Provide the (X, Y) coordinate of the cell's center where the given text is located.  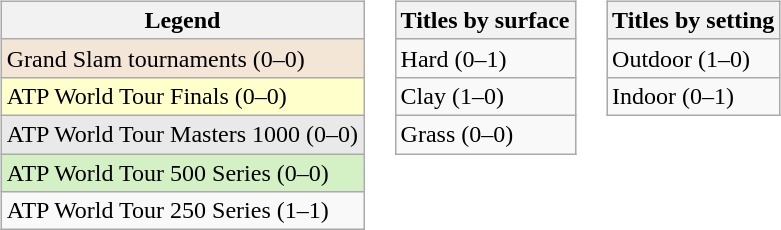
Titles by surface (485, 20)
Hard (0–1) (485, 58)
ATP World Tour Finals (0–0) (182, 96)
Outdoor (1–0) (694, 58)
Legend (182, 20)
Clay (1–0) (485, 96)
Titles by setting (694, 20)
ATP World Tour 250 Series (1–1) (182, 211)
ATP World Tour Masters 1000 (0–0) (182, 134)
Indoor (0–1) (694, 96)
ATP World Tour 500 Series (0–0) (182, 173)
Grand Slam tournaments (0–0) (182, 58)
Grass (0–0) (485, 134)
